Determine the (x, y) coordinate at the center of the cell enclosing the given text.  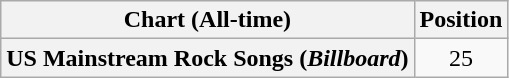
Chart (All-time) (208, 20)
US Mainstream Rock Songs (Billboard) (208, 58)
Position (461, 20)
25 (461, 58)
